Find where the given text appears and provide that cell's center as [X, Y] coordinate. 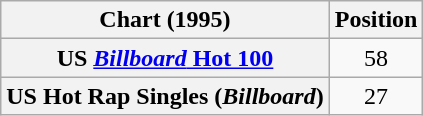
27 [376, 96]
58 [376, 58]
US Hot Rap Singles (Billboard) [165, 96]
Position [376, 20]
Chart (1995) [165, 20]
US Billboard Hot 100 [165, 58]
